Capture the cell that displays the provided text and extract its [X, Y] central coordinate. 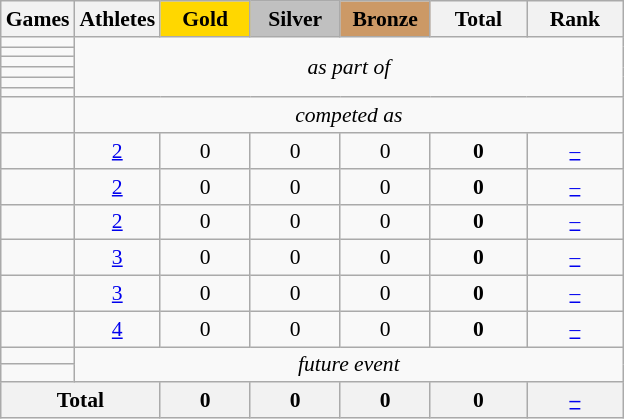
4 [117, 329]
Bronze [385, 19]
Athletes [117, 19]
as part of [348, 68]
competed as [348, 116]
future event [348, 365]
Games [38, 19]
Rank [576, 19]
Silver [295, 19]
Gold [205, 19]
